Determine the (X, Y) coordinate at the center of the cell enclosing the given text.  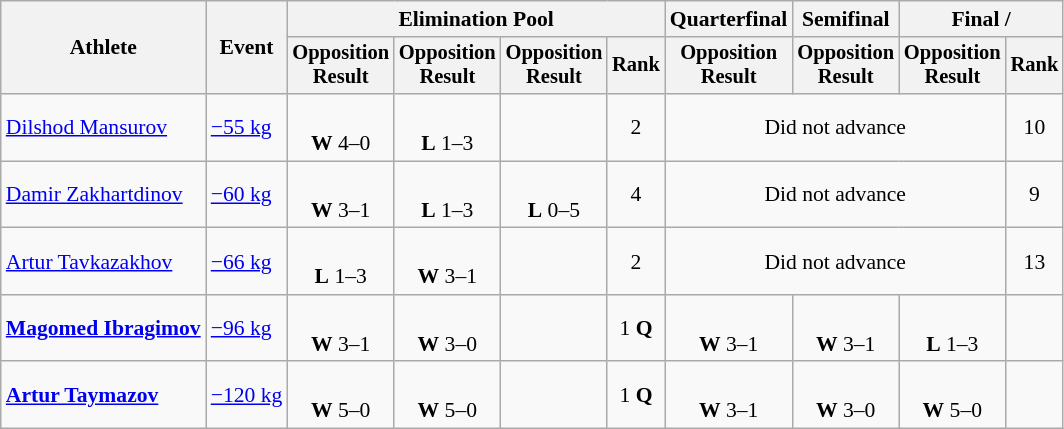
−60 kg (247, 194)
Athlete (104, 48)
−96 kg (247, 328)
10 (1035, 128)
L 0–5 (554, 194)
Damir Zakhartdinov (104, 194)
4 (636, 194)
W 4–0 (340, 128)
Final / (981, 19)
13 (1035, 262)
−120 kg (247, 396)
Elimination Pool (476, 19)
−66 kg (247, 262)
Dilshod Mansurov (104, 128)
Artur Tavkazakhov (104, 262)
Semifinal (846, 19)
Event (247, 48)
9 (1035, 194)
−55 kg (247, 128)
Quarterfinal (729, 19)
Magomed Ibragimov (104, 328)
Artur Taymazov (104, 396)
